Pinpoint the cell where the given text exists, returning its [X, Y] midpoint coordinate. 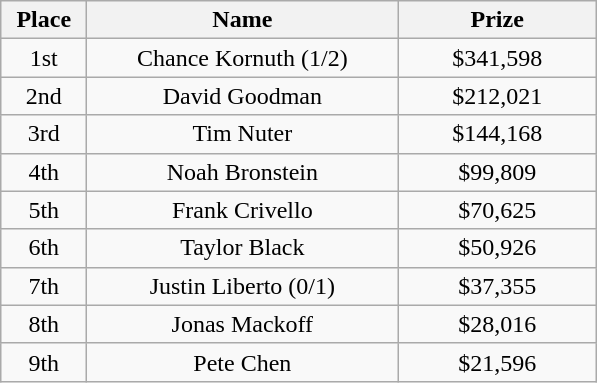
6th [44, 248]
Prize [498, 20]
$21,596 [498, 362]
Justin Liberto (0/1) [242, 286]
$99,809 [498, 172]
4th [44, 172]
$50,926 [498, 248]
$37,355 [498, 286]
2nd [44, 96]
Jonas Mackoff [242, 324]
Chance Kornuth (1/2) [242, 58]
5th [44, 210]
Tim Nuter [242, 134]
$28,016 [498, 324]
8th [44, 324]
$144,168 [498, 134]
Taylor Black [242, 248]
$212,021 [498, 96]
Frank Crivello [242, 210]
David Goodman [242, 96]
$70,625 [498, 210]
7th [44, 286]
Name [242, 20]
9th [44, 362]
Place [44, 20]
1st [44, 58]
$341,598 [498, 58]
3rd [44, 134]
Noah Bronstein [242, 172]
Pete Chen [242, 362]
